Pinpoint the cell where the given text exists, returning its [x, y] midpoint coordinate. 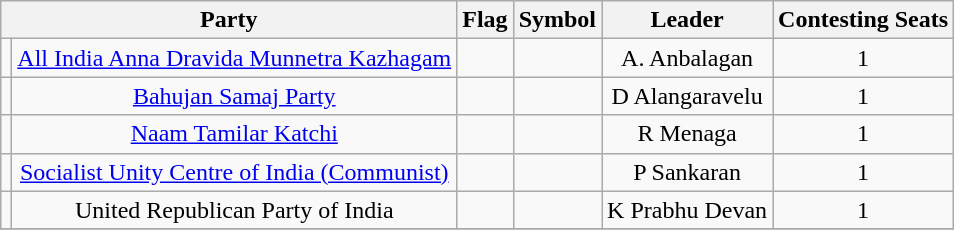
Flag [485, 20]
Party [229, 20]
P Sankaran [688, 172]
Symbol [557, 20]
Naam Tamilar Katchi [234, 134]
A. Anbalagan [688, 58]
All India Anna Dravida Munnetra Kazhagam [234, 58]
Contesting Seats [864, 20]
R Menaga [688, 134]
Socialist Unity Centre of India (Communist) [234, 172]
K Prabhu Devan [688, 210]
D Alangaravelu [688, 96]
United Republican Party of India [234, 210]
Leader [688, 20]
Bahujan Samaj Party [234, 96]
